Return the [x, y] coordinate for the center point of the cell that contains the specified text.  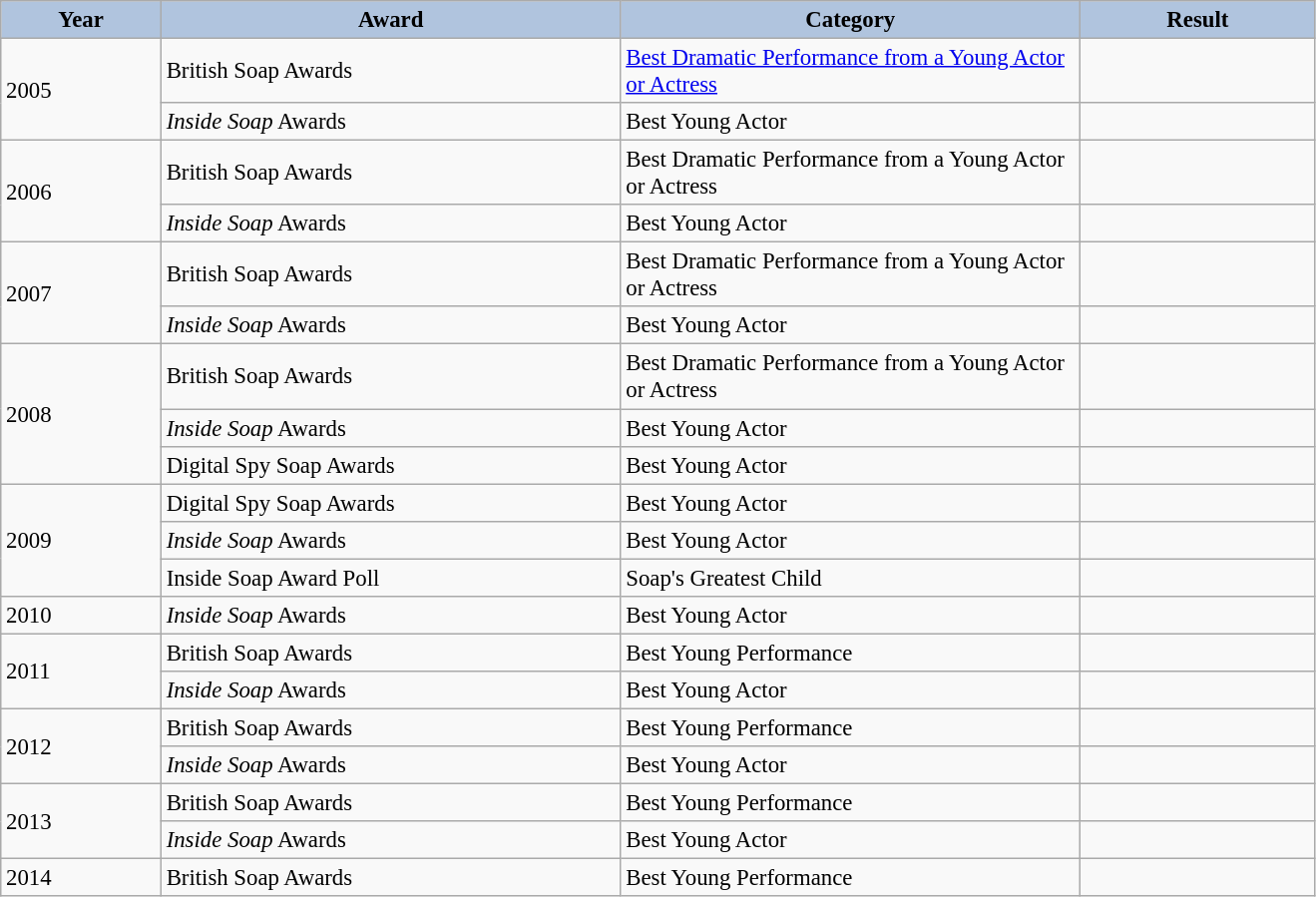
Inside Soap Award Poll [391, 578]
2007 [82, 293]
Year [82, 20]
2009 [82, 541]
Category [850, 20]
Result [1198, 20]
2014 [82, 878]
2008 [82, 414]
2006 [82, 192]
2010 [82, 616]
2011 [82, 671]
2012 [82, 746]
2005 [82, 90]
2013 [82, 822]
Soap's Greatest Child [850, 578]
Award [391, 20]
